Locate the cell with the specified text and output its (X, Y) center coordinate. 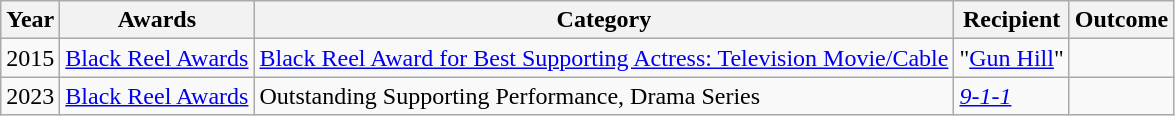
Category (604, 20)
Awards (157, 20)
Outstanding Supporting Performance, Drama Series (604, 96)
2023 (30, 96)
Recipient (1012, 20)
9-1-1 (1012, 96)
Year (30, 20)
Black Reel Award for Best Supporting Actress: Television Movie/Cable (604, 58)
"Gun Hill" (1012, 58)
2015 (30, 58)
Outcome (1121, 20)
